Output the [X, Y] coordinate of the center of the cell containing the given text.  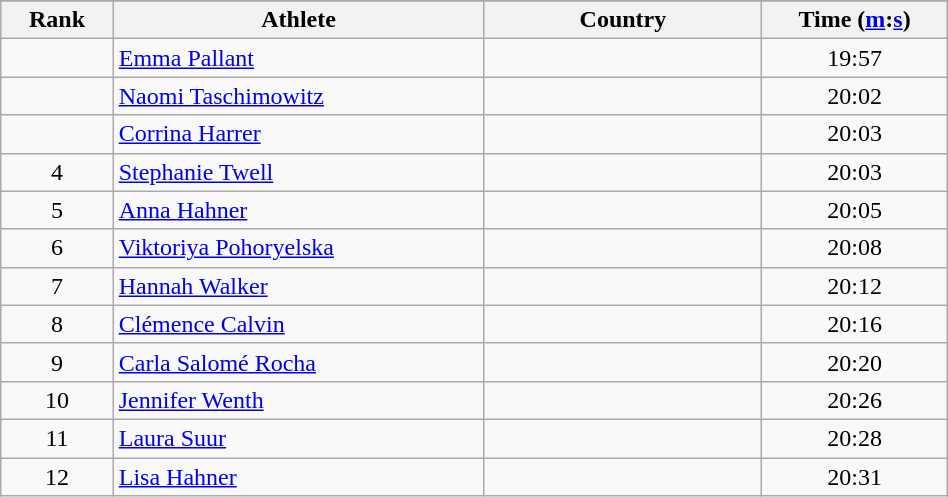
Rank [57, 20]
12 [57, 477]
Time (m:s) [854, 20]
10 [57, 400]
Emma Pallant [298, 58]
11 [57, 438]
Carla Salomé Rocha [298, 362]
20:26 [854, 400]
19:57 [854, 58]
20:16 [854, 324]
20:31 [854, 477]
4 [57, 172]
20:02 [854, 96]
Hannah Walker [298, 286]
Laura Suur [298, 438]
Viktoriya Pohoryelska [298, 248]
20:20 [854, 362]
Anna Hahner [298, 210]
9 [57, 362]
Lisa Hahner [298, 477]
Naomi Taschimowitz [298, 96]
7 [57, 286]
8 [57, 324]
6 [57, 248]
5 [57, 210]
Jennifer Wenth [298, 400]
20:28 [854, 438]
20:08 [854, 248]
20:05 [854, 210]
Athlete [298, 20]
20:12 [854, 286]
Clémence Calvin [298, 324]
Country [623, 20]
Stephanie Twell [298, 172]
Corrina Harrer [298, 134]
